From the cell containing the given text, extract its center point as (x, y) coordinate. 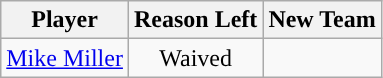
Mike Miller (65, 58)
Reason Left (195, 20)
Waived (195, 58)
New Team (322, 20)
Player (65, 20)
